Return (X, Y) of the center of cell containing provided text 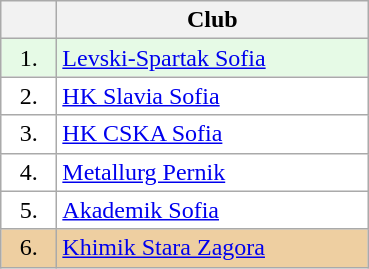
HK Slavia Sofia (212, 96)
3. (29, 134)
5. (29, 210)
2. (29, 96)
HK CSKA Sofia (212, 134)
Metallurg Pernik (212, 172)
6. (29, 248)
Levski-Spartak Sofia (212, 58)
4. (29, 172)
Club (212, 20)
1. (29, 58)
Khimik Stara Zagora (212, 248)
Akademik Sofia (212, 210)
